Detect which cell encompasses the target text, then output its [X, Y] center coordinate. 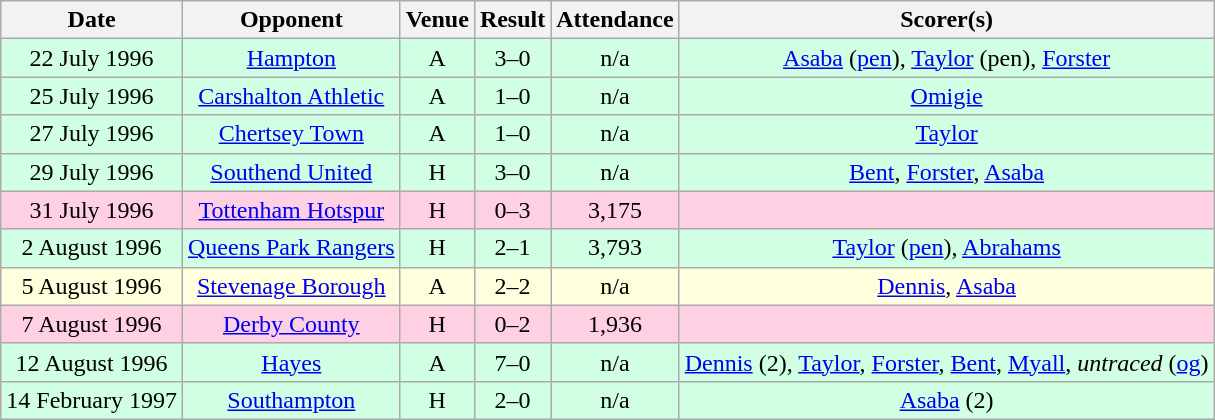
Dennis, Asaba [946, 286]
Carshalton Athletic [291, 96]
Stevenage Borough [291, 286]
25 July 1996 [92, 96]
3,793 [615, 248]
Asaba (2) [946, 400]
2–0 [512, 400]
7–0 [512, 362]
Southend United [291, 172]
1,936 [615, 324]
0–3 [512, 210]
0–2 [512, 324]
Hayes [291, 362]
2–2 [512, 286]
Dennis (2), Taylor, Forster, Bent, Myall, untraced (og) [946, 362]
Venue [437, 20]
Tottenham Hotspur [291, 210]
Date [92, 20]
Derby County [291, 324]
3,175 [615, 210]
12 August 1996 [92, 362]
Taylor [946, 134]
5 August 1996 [92, 286]
Attendance [615, 20]
2–1 [512, 248]
27 July 1996 [92, 134]
Chertsey Town [291, 134]
Omigie [946, 96]
7 August 1996 [92, 324]
29 July 1996 [92, 172]
Taylor (pen), Abrahams [946, 248]
14 February 1997 [92, 400]
Queens Park Rangers [291, 248]
Asaba (pen), Taylor (pen), Forster [946, 58]
Hampton [291, 58]
22 July 1996 [92, 58]
Bent, Forster, Asaba [946, 172]
Southampton [291, 400]
31 July 1996 [92, 210]
Scorer(s) [946, 20]
2 August 1996 [92, 248]
Result [512, 20]
Opponent [291, 20]
